For the text-containing cell, return its midpoint in [x, y] coordinate format. 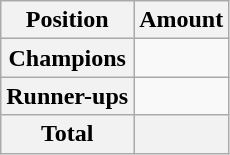
Champions [68, 58]
Total [68, 134]
Runner-ups [68, 96]
Amount [182, 20]
Position [68, 20]
